Determine the [x, y] coordinate at the center of the cell enclosing the given text.  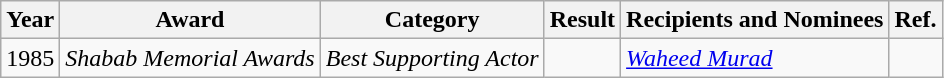
Recipients and Nominees [755, 20]
Result [582, 20]
Waheed Murad [755, 58]
Best Supporting Actor [432, 58]
Ref. [916, 20]
Award [190, 20]
Category [432, 20]
Shabab Memorial Awards [190, 58]
Year [30, 20]
1985 [30, 58]
